Scan for the cell matching the given text and deliver its (X, Y) coordinate at center. 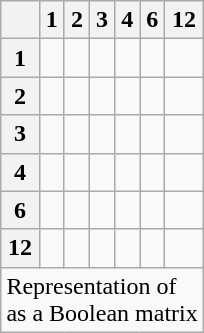
Representation of as a Boolean matrix (102, 300)
